Find where the given text appears and provide that cell's center as [x, y] coordinate. 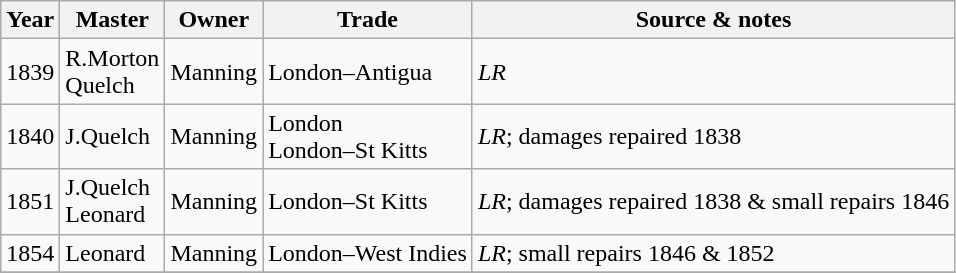
1840 [30, 136]
1851 [30, 202]
LR; damages repaired 1838 & small repairs 1846 [713, 202]
LR [713, 72]
LR; damages repaired 1838 [713, 136]
1854 [30, 253]
Master [112, 20]
London–St Kitts [368, 202]
Trade [368, 20]
Year [30, 20]
J.Quelch [112, 136]
LR; small repairs 1846 & 1852 [713, 253]
Owner [214, 20]
1839 [30, 72]
London–Antigua [368, 72]
LondonLondon–St Kitts [368, 136]
London–West Indies [368, 253]
Leonard [112, 253]
J.QuelchLeonard [112, 202]
Source & notes [713, 20]
R.MortonQuelch [112, 72]
